Output the (x, y) coordinate of the center of the cell containing the given text.  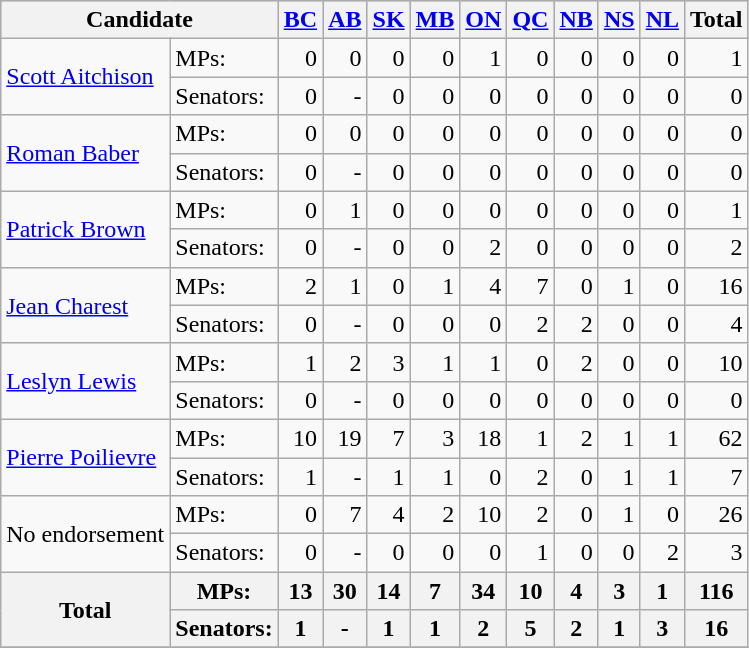
Pierre Poilievre (86, 457)
34 (484, 591)
26 (717, 515)
13 (300, 591)
Candidate (140, 20)
Leslyn Lewis (86, 381)
Scott Aitchison (86, 77)
MB (435, 20)
62 (717, 438)
5 (530, 629)
SK (388, 20)
NL (662, 20)
AB (345, 20)
18 (484, 438)
BC (300, 20)
NB (576, 20)
QC (530, 20)
No endorsement (86, 534)
14 (388, 591)
ON (484, 20)
Patrick Brown (86, 229)
Jean Charest (86, 305)
NS (619, 20)
19 (345, 438)
Roman Baber (86, 153)
116 (717, 591)
30 (345, 591)
